Detect which cell encompasses the target text, then output its [x, y] center coordinate. 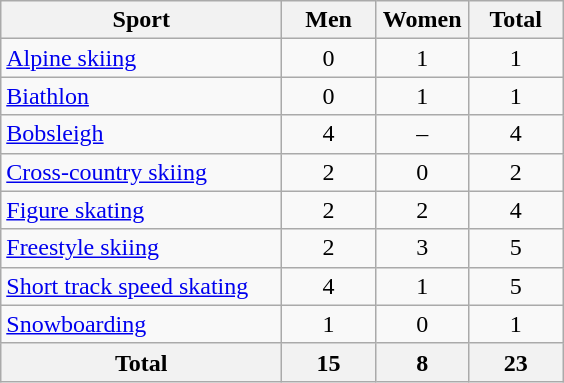
Snowboarding [142, 324]
3 [422, 248]
Women [422, 20]
Sport [142, 20]
Men [329, 20]
8 [422, 362]
– [422, 134]
Short track speed skating [142, 286]
23 [516, 362]
Alpine skiing [142, 58]
Bobsleigh [142, 134]
Figure skating [142, 210]
Biathlon [142, 96]
15 [329, 362]
Freestyle skiing [142, 248]
Cross-country skiing [142, 172]
